Scan for the cell matching the given text and deliver its [X, Y] coordinate at center. 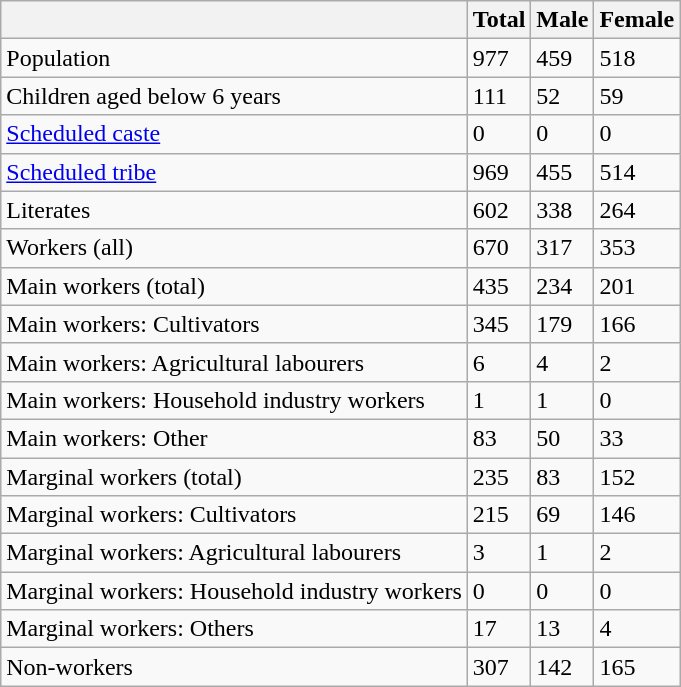
Non-workers [234, 667]
111 [499, 96]
Total [499, 20]
234 [562, 286]
142 [562, 667]
59 [637, 96]
518 [637, 58]
3 [499, 553]
Children aged below 6 years [234, 96]
317 [562, 248]
152 [637, 477]
235 [499, 477]
670 [499, 248]
52 [562, 96]
Literates [234, 210]
13 [562, 629]
179 [562, 324]
Scheduled caste [234, 134]
264 [637, 210]
33 [637, 438]
201 [637, 286]
Scheduled tribe [234, 172]
345 [499, 324]
Population [234, 58]
435 [499, 286]
Marginal workers: Household industry workers [234, 591]
969 [499, 172]
Male [562, 20]
Female [637, 20]
Main workers (total) [234, 286]
Marginal workers: Cultivators [234, 515]
Marginal workers: Agricultural labourers [234, 553]
146 [637, 515]
Workers (all) [234, 248]
Main workers: Cultivators [234, 324]
215 [499, 515]
602 [499, 210]
6 [499, 362]
307 [499, 667]
455 [562, 172]
338 [562, 210]
977 [499, 58]
459 [562, 58]
166 [637, 324]
50 [562, 438]
Marginal workers: Others [234, 629]
69 [562, 515]
Main workers: Household industry workers [234, 400]
353 [637, 248]
165 [637, 667]
Main workers: Other [234, 438]
514 [637, 172]
Main workers: Agricultural labourers [234, 362]
Marginal workers (total) [234, 477]
17 [499, 629]
